Scan for the cell matching the given text and deliver its [x, y] coordinate at center. 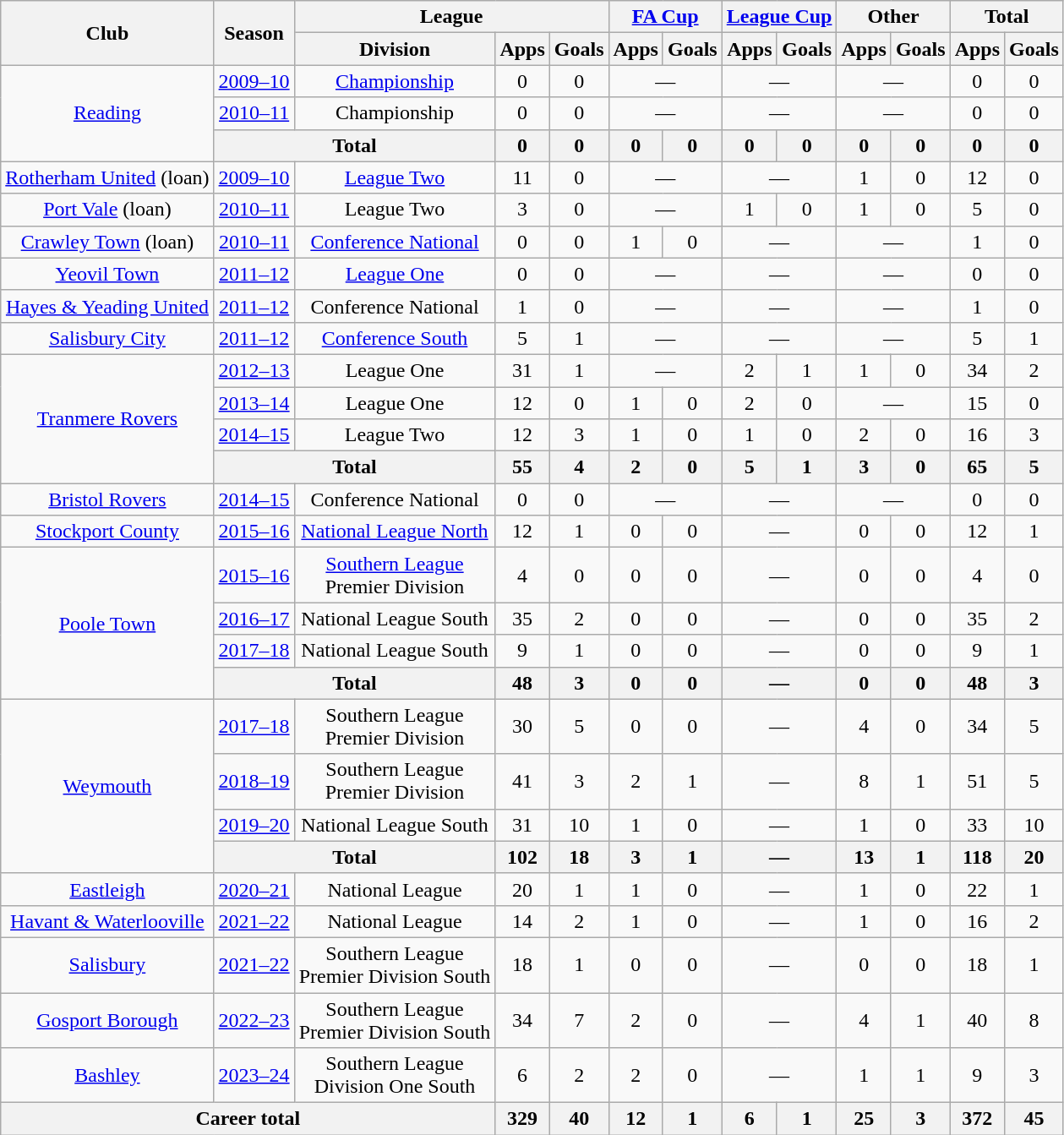
Weymouth [107, 786]
Yeovil Town [107, 274]
118 [977, 857]
Tranmere Rovers [107, 418]
Stockport County [107, 532]
Career total [248, 1119]
55 [522, 467]
Other [893, 17]
2018–19 [254, 781]
41 [522, 781]
Club [107, 33]
Rotherham United (loan) [107, 177]
FA Cup [665, 17]
Crawley Town (loan) [107, 242]
Poole Town [107, 624]
League [451, 17]
65 [977, 467]
2016–17 [254, 619]
Conference South [395, 338]
22 [977, 889]
Southern LeagueDivision One South [395, 1075]
2020–21 [254, 889]
2012–13 [254, 370]
14 [522, 921]
League Cup [779, 17]
13 [864, 857]
2013–14 [254, 403]
45 [1034, 1119]
7 [579, 1019]
11 [522, 177]
30 [522, 727]
102 [522, 857]
33 [977, 825]
National League North [395, 532]
51 [977, 781]
Salisbury [107, 965]
Eastleigh [107, 889]
Season [254, 33]
Salisbury City [107, 338]
329 [522, 1119]
15 [977, 403]
Hayes & Yeading United [107, 306]
372 [977, 1119]
2022–23 [254, 1019]
2023–24 [254, 1075]
Bristol Rovers [107, 499]
Havant & Waterlooville [107, 921]
Division [395, 49]
Port Vale (loan) [107, 210]
25 [864, 1119]
2019–20 [254, 825]
Bashley [107, 1075]
Reading [107, 113]
Gosport Borough [107, 1019]
